Extract the (X, Y) coordinate from the center of the cell holding the provided text.  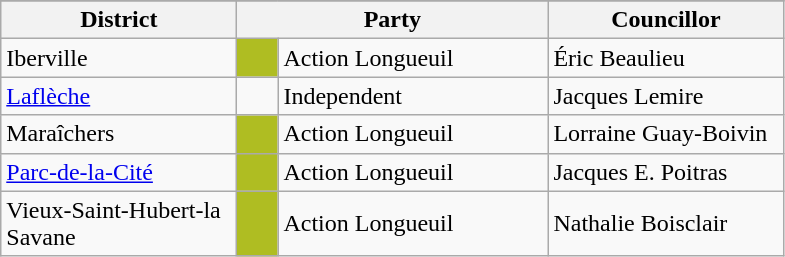
Councillor (666, 20)
District (119, 20)
Nathalie Boisclair (666, 224)
Jacques Lemire (666, 96)
Lorraine Guay-Boivin (666, 134)
Maraîchers (119, 134)
Laflèche (119, 96)
Iberville (119, 58)
Jacques E. Poitras (666, 172)
Éric Beaulieu (666, 58)
Vieux-Saint-Hubert-la Savane (119, 224)
Party (392, 20)
Independent (413, 96)
Parc-de-la-Cité (119, 172)
